Detect which cell encompasses the target text, then output its [x, y] center coordinate. 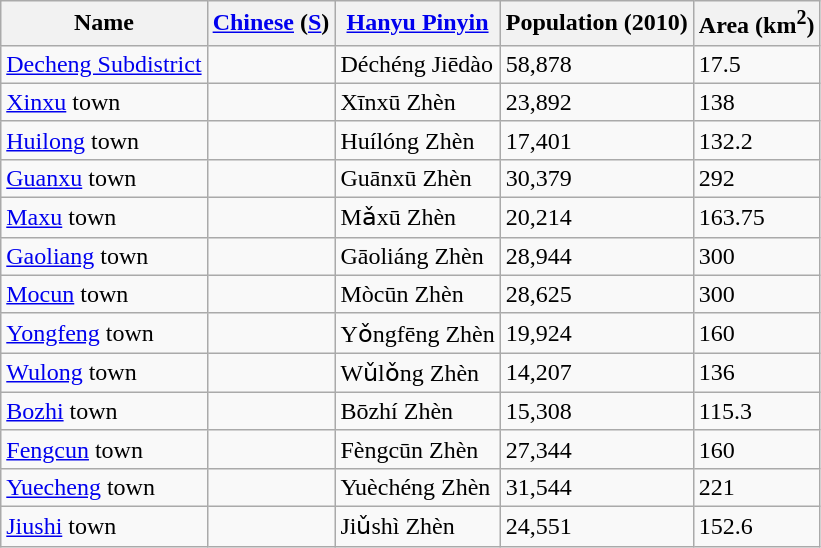
30,379 [596, 178]
Jiushi town [104, 527]
15,308 [596, 411]
Population (2010) [596, 24]
Yongfeng town [104, 333]
23,892 [596, 102]
Bozhi town [104, 411]
31,544 [596, 487]
Wulong town [104, 373]
Huilong town [104, 140]
Maxu town [104, 218]
Guanxu town [104, 178]
Bōzhí Zhèn [418, 411]
Mòcūn Zhèn [418, 294]
28,625 [596, 294]
Chinese (S) [271, 24]
Jiǔshì Zhèn [418, 527]
Déchéng Jiēdào [418, 64]
17.5 [756, 64]
27,344 [596, 449]
Guānxū Zhèn [418, 178]
Fengcun town [104, 449]
Gaoliang town [104, 256]
14,207 [596, 373]
152.6 [756, 527]
Xinxu town [104, 102]
Mǎxū Zhèn [418, 218]
58,878 [596, 64]
Name [104, 24]
28,944 [596, 256]
292 [756, 178]
Mocun town [104, 294]
Wǔlǒng Zhèn [418, 373]
24,551 [596, 527]
Yuèchéng Zhèn [418, 487]
19,924 [596, 333]
Xīnxū Zhèn [418, 102]
132.2 [756, 140]
115.3 [756, 411]
Yuecheng town [104, 487]
Decheng Subdistrict [104, 64]
20,214 [596, 218]
17,401 [596, 140]
Area (km2) [756, 24]
Huílóng Zhèn [418, 140]
Gāoliáng Zhèn [418, 256]
Hanyu Pinyin [418, 24]
136 [756, 373]
138 [756, 102]
221 [756, 487]
Fèngcūn Zhèn [418, 449]
Yǒngfēng Zhèn [418, 333]
163.75 [756, 218]
